Extract the (x, y) coordinate from the center of the cell holding the provided text.  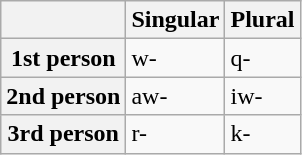
aw- (176, 96)
k- (262, 134)
2nd person (64, 96)
q- (262, 58)
Singular (176, 20)
1st person (64, 58)
3rd person (64, 134)
w- (176, 58)
iw- (262, 96)
r- (176, 134)
Plural (262, 20)
